Determine the (x, y) coordinate at the center of the cell enclosing the given text.  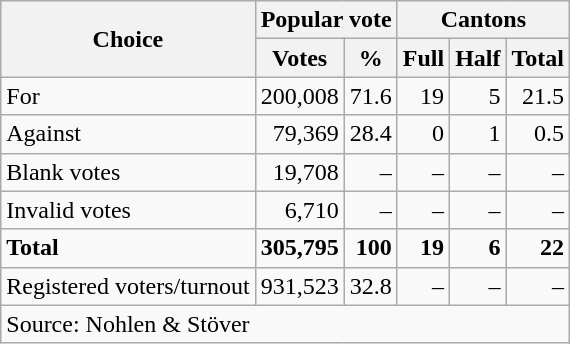
71.6 (370, 96)
Blank votes (128, 172)
6 (478, 248)
200,008 (300, 96)
1 (478, 134)
21.5 (538, 96)
Votes (300, 58)
Popular vote (326, 20)
32.8 (370, 286)
Against (128, 134)
Choice (128, 39)
100 (370, 248)
Half (478, 58)
0.5 (538, 134)
79,369 (300, 134)
28.4 (370, 134)
Source: Nohlen & Stöver (286, 324)
% (370, 58)
931,523 (300, 286)
6,710 (300, 210)
5 (478, 96)
305,795 (300, 248)
Invalid votes (128, 210)
19,708 (300, 172)
22 (538, 248)
Cantons (483, 20)
Full (423, 58)
0 (423, 134)
Registered voters/turnout (128, 286)
For (128, 96)
